Determine the [x, y] coordinate at the center of the cell enclosing the given text.  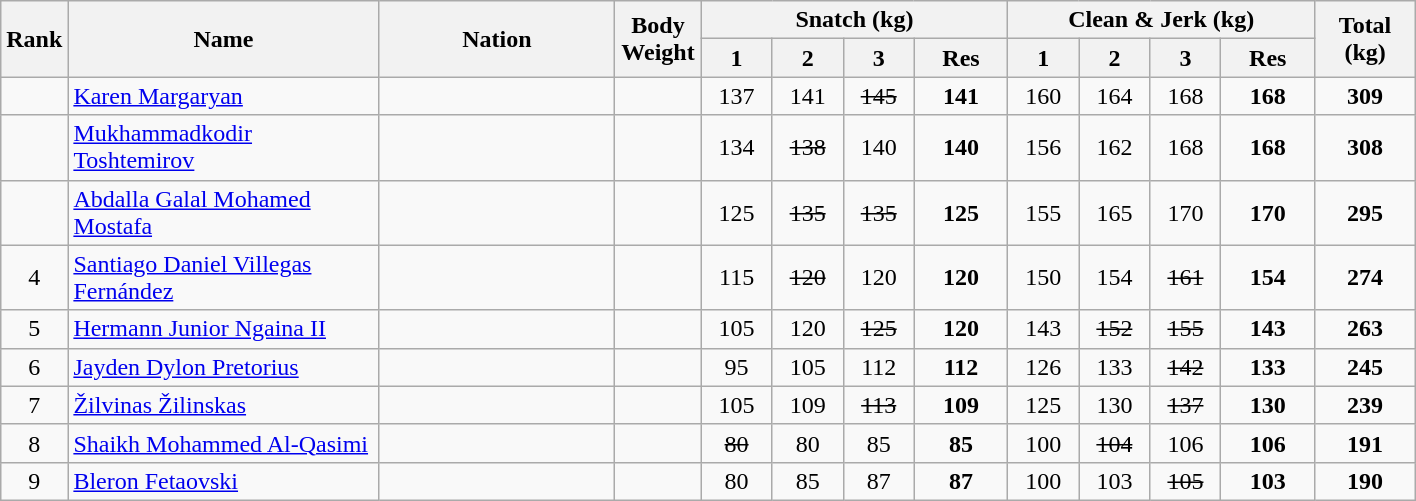
Shaikh Mohammed Al-Qasimi [224, 443]
115 [736, 278]
190 [1366, 481]
Santiago Daniel Villegas Fernández [224, 278]
Total (kg) [1366, 39]
126 [1044, 367]
Karen Margaryan [224, 96]
309 [1366, 96]
8 [34, 443]
Hermann Junior Ngaina II [224, 329]
95 [736, 367]
Name [224, 39]
Žilvinas Žilinskas [224, 405]
104 [1114, 443]
308 [1366, 148]
138 [808, 148]
263 [1366, 329]
239 [1366, 405]
6 [34, 367]
Bleron Fetaovski [224, 481]
Jayden Dylon Pretorius [224, 367]
164 [1114, 96]
156 [1044, 148]
4 [34, 278]
191 [1366, 443]
150 [1044, 278]
145 [878, 96]
134 [736, 148]
161 [1186, 278]
165 [1114, 212]
113 [878, 405]
Clean & Jerk (kg) [1162, 20]
Rank [34, 39]
274 [1366, 278]
5 [34, 329]
152 [1114, 329]
Abdalla Galal Mohamed Mostafa [224, 212]
Body Weight [658, 39]
142 [1186, 367]
295 [1366, 212]
Nation [497, 39]
162 [1114, 148]
245 [1366, 367]
Snatch (kg) [854, 20]
7 [34, 405]
160 [1044, 96]
9 [34, 481]
Mukhammadkodir Toshtemirov [224, 148]
